Output the (X, Y) coordinate of the center of the cell containing the given text.  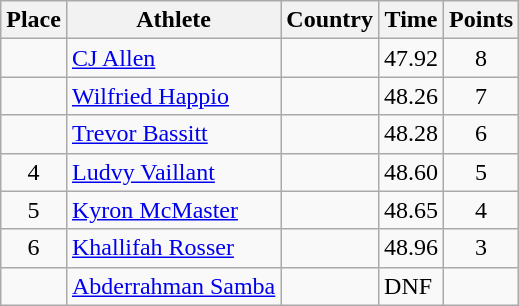
Place (34, 20)
CJ Allen (173, 58)
Ludvy Vaillant (173, 172)
48.28 (412, 134)
DNF (412, 286)
48.60 (412, 172)
Trevor Bassitt (173, 134)
Kyron McMaster (173, 210)
48.26 (412, 96)
47.92 (412, 58)
Athlete (173, 20)
Wilfried Happio (173, 96)
48.65 (412, 210)
Time (412, 20)
Points (482, 20)
3 (482, 248)
48.96 (412, 248)
7 (482, 96)
Country (330, 20)
Abderrahman Samba (173, 286)
8 (482, 58)
Khallifah Rosser (173, 248)
